From the cell containing the given text, extract its center point as (X, Y) coordinate. 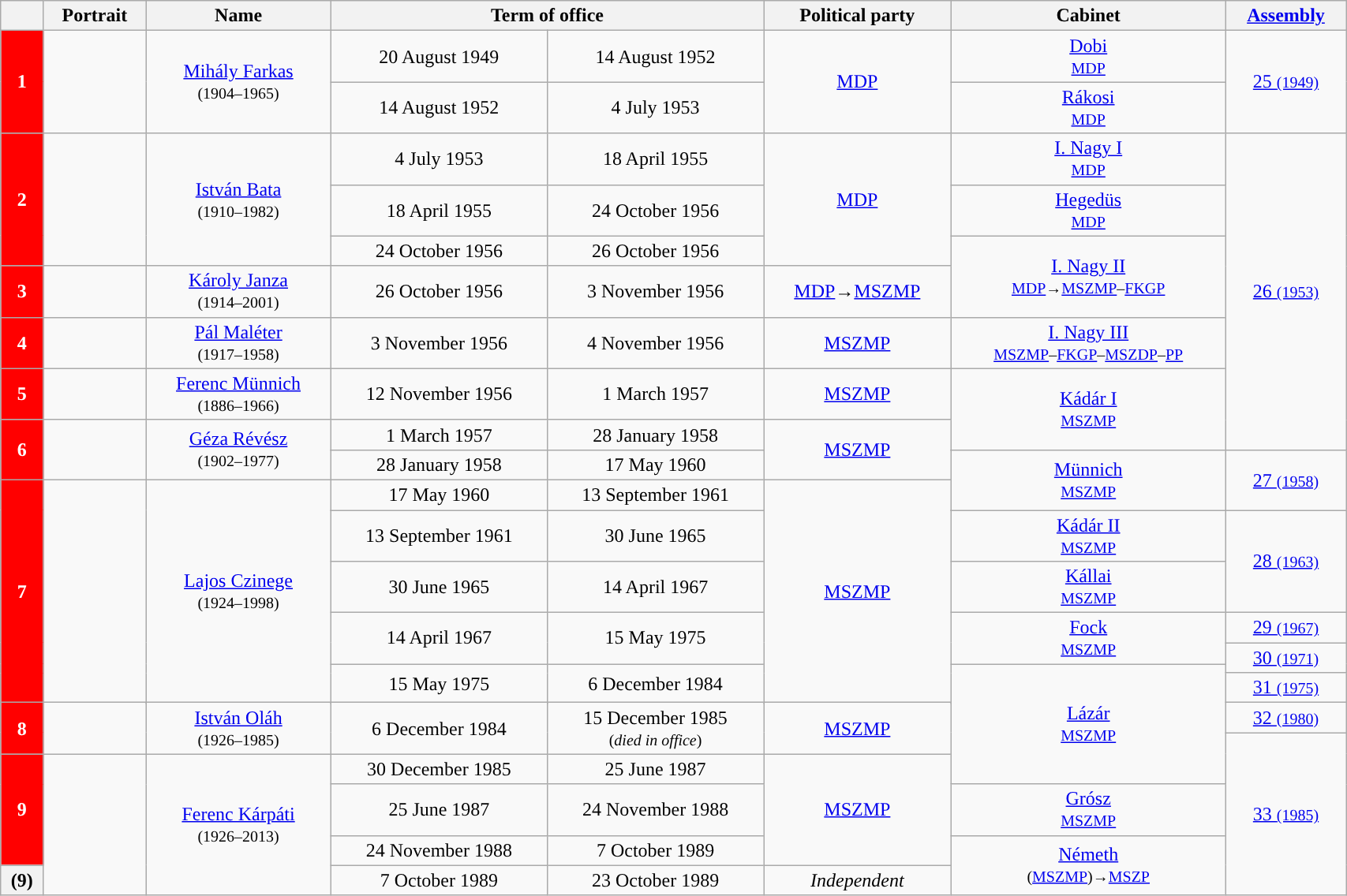
Ferenc Kárpáti(1926–2013) (238, 825)
12 November 1956 (439, 394)
(9) (22, 880)
26 (1953) (1285, 292)
I. Nagy IMDP (1088, 159)
25 (1949) (1285, 82)
FockMSZMP (1088, 639)
20 August 1949 (439, 57)
Kádár IMSZMP (1088, 409)
HegedüsMDP (1088, 210)
Ferenc Münnich(1886–1966) (238, 394)
5 (22, 394)
MünnichMSZMP (1088, 480)
KállaiMSZMP (1088, 587)
9 (22, 809)
DobiMDP (1088, 57)
I. Nagy IIMDP→MSZMP–FKGP (1088, 276)
28 (1963) (1285, 561)
Pál Maléter(1917–1958) (238, 342)
Independent (857, 880)
GrószMSZMP (1088, 809)
15 December 1985(died in office) (655, 729)
Károly Janza(1914–2001) (238, 292)
Lajos Czinege(1924–1998) (238, 591)
MDP→MSZMP (857, 292)
6 (22, 450)
LázárMSZMP (1088, 724)
3 (22, 292)
Political party (857, 16)
Name (238, 16)
István Oláh(1926–1985) (238, 729)
Géza Révész(1902–1977) (238, 450)
8 (22, 729)
30 (1971) (1285, 658)
4 November 1956 (655, 342)
Assembly (1285, 16)
1 (22, 82)
33 (1985) (1285, 814)
István Bata(1910–1982) (238, 200)
27 (1958) (1285, 480)
Mihály Farkas(1904–1965) (238, 82)
31 (1975) (1285, 688)
I. Nagy IIIMSZMP–FKGP–MSZDP–PP (1088, 342)
23 October 1989 (655, 880)
Term of office (547, 16)
7 (22, 591)
Cabinet (1088, 16)
Németh(MSZMP)→MSZP (1088, 865)
4 (22, 342)
Portrait (95, 16)
30 December 1985 (439, 769)
Kádár IIMSZMP (1088, 535)
2 (22, 200)
RákosiMDP (1088, 107)
29 (1967) (1285, 628)
32 (1980) (1285, 718)
